From the cell containing the given text, extract its center point as (X, Y) coordinate. 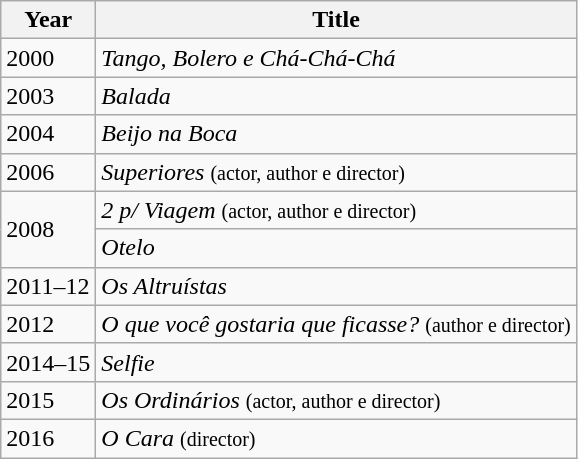
Os Altruístas (336, 286)
2 p/ Viagem (actor, author e director) (336, 210)
2011–12 (48, 286)
Year (48, 20)
Superiores (actor, author e director) (336, 172)
2003 (48, 96)
2016 (48, 438)
2014–15 (48, 362)
Title (336, 20)
2015 (48, 400)
2008 (48, 229)
Selfie (336, 362)
O Cara (director) (336, 438)
Balada (336, 96)
2012 (48, 324)
2004 (48, 134)
2006 (48, 172)
Tango, Bolero e Chá-Chá-Chá (336, 58)
Os Ordinários (actor, author e director) (336, 400)
Otelo (336, 248)
2000 (48, 58)
O que você gostaria que ficasse? (author e director) (336, 324)
Beijo na Boca (336, 134)
